Scan for the cell matching the given text and deliver its [X, Y] coordinate at center. 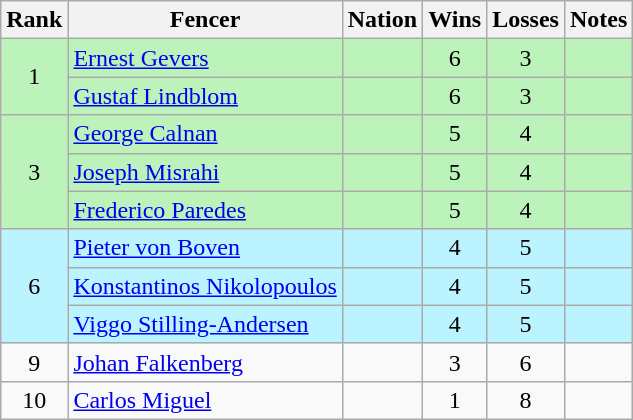
George Calnan [205, 134]
Johan Falkenberg [205, 362]
Viggo Stilling-Andersen [205, 324]
Joseph Misrahi [205, 172]
Fencer [205, 20]
Nation [382, 20]
Carlos Miguel [205, 400]
Frederico Paredes [205, 210]
10 [34, 400]
Notes [598, 20]
Gustaf Lindblom [205, 96]
Rank [34, 20]
9 [34, 362]
Wins [455, 20]
Pieter von Boven [205, 248]
Konstantinos Nikolopoulos [205, 286]
Ernest Gevers [205, 58]
8 [526, 400]
Losses [526, 20]
